Search for the cell housing the specified text and yield its (x, y) center coordinate. 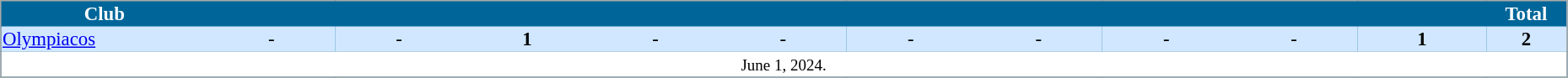
June 1, 2024. (784, 65)
Total (1527, 13)
Olympiacos (105, 39)
Club (105, 13)
2 (1527, 39)
